Provide the [X, Y] coordinate of the cell's center where the given text is located.  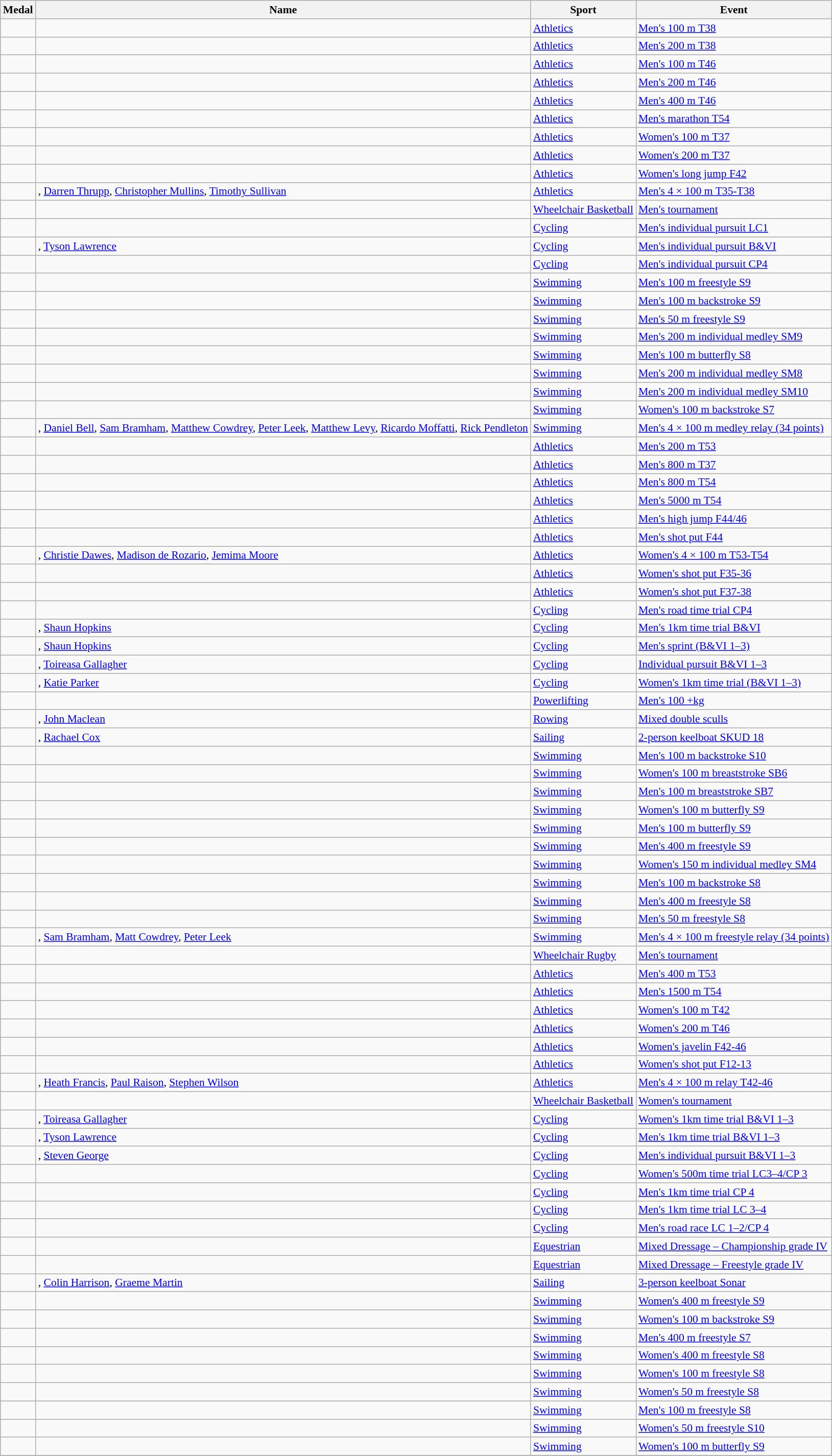
Men's 4 × 100 m freestyle relay (34 points) [733, 937]
Men's 100 m butterfly S9 [733, 828]
Women's 100 m T42 [733, 1010]
Name [283, 10]
, John Maclean [283, 719]
Women's 100 m freestyle S8 [733, 1374]
, Katie Parker [283, 683]
Medal [18, 10]
Men's road time trial CP4 [733, 610]
Mixed double sculls [733, 719]
Men's shot put F44 [733, 537]
Men's 100 m backstroke S8 [733, 883]
Women's shot put F37-38 [733, 592]
Women's 150 m individual medley SM4 [733, 865]
Men's marathon T54 [733, 119]
3-person keelboat Sonar [733, 1283]
Women's shot put F35-36 [733, 574]
, Steven George [283, 1156]
Men's 100 m freestyle S9 [733, 283]
Men's individual pursuit B&VI [733, 246]
Women's 200 m T46 [733, 1028]
Men's 400 m freestyle S8 [733, 901]
Men's 4 × 100 m medley relay (34 points) [733, 428]
Men's 100 m T38 [733, 28]
Women's 100 m backstroke S9 [733, 1319]
Wheelchair Rugby [583, 956]
Women's javelin F42-46 [733, 1047]
Powerlifting [583, 701]
Rowing [583, 719]
Men's 200 m individual medley SM9 [733, 337]
Men's 5000 m T54 [733, 501]
Men's 100 +kg [733, 701]
Men's 100 m backstroke S9 [733, 301]
Women's 200 m T37 [733, 155]
Men's 400 m T53 [733, 974]
Men's 400 m freestyle S7 [733, 1338]
Mixed Dressage – Freestyle grade IV [733, 1265]
Women's long jump F42 [733, 174]
Men's 4 × 100 m T35-T38 [733, 191]
Women's 400 m freestyle S9 [733, 1301]
Men's 800 m T54 [733, 482]
Men's 400 m T46 [733, 101]
Mixed Dressage – Championship grade IV [733, 1247]
Individual pursuit B&VI 1–3 [733, 665]
Men's sprint (B&VI 1–3) [733, 646]
Women's 400 m freestyle S8 [733, 1355]
Men's 50 m freestyle S8 [733, 919]
Men's 1km time trial B&VI [733, 628]
Women's 1km time trial B&VI 1–3 [733, 1119]
Men's individual pursuit B&VI 1–3 [733, 1156]
Women's 100 m T37 [733, 137]
Women's 50 m freestyle S10 [733, 1428]
Women's 1km time trial (B&VI 1–3) [733, 683]
Women's 4 × 100 m T53-T54 [733, 555]
Women's 50 m freestyle S8 [733, 1392]
Sport [583, 10]
Men's 100 m freestyle S8 [733, 1410]
Men's 1500 m T54 [733, 992]
Men's 200 m T38 [733, 46]
Event [733, 10]
Men's 4 × 100 m relay T42-46 [733, 1083]
Women's 100 m backstroke S7 [733, 410]
Men's 200 m individual medley SM10 [733, 392]
Men's 100 m T46 [733, 64]
, Colin Harrison, Graeme Martin [283, 1283]
Men's 100 m backstroke S10 [733, 756]
Women's 500m time trial LC3–4/CP 3 [733, 1174]
Men's 100 m butterfly S8 [733, 355]
Women's shot put F12-13 [733, 1064]
Men's 50 m freestyle S9 [733, 319]
Men's 1km time trial LC 3–4 [733, 1210]
Men's 200 m T53 [733, 446]
, Christie Dawes, Madison de Rozario, Jemima Moore [283, 555]
Men's individual pursuit CP4 [733, 264]
Men's 200 m individual medley SM8 [733, 374]
, Sam Bramham, Matt Cowdrey, Peter Leek [283, 937]
Men's individual pursuit LC1 [733, 228]
Men's road race LC 1–2/CP 4 [733, 1228]
Men's 800 m T37 [733, 465]
, Daniel Bell, Sam Bramham, Matthew Cowdrey, Peter Leek, Matthew Levy, Ricardo Moffatti, Rick Pendleton [283, 428]
Men's 200 m T46 [733, 83]
Men's 1km time trial CP 4 [733, 1192]
Women's tournament [733, 1101]
, Rachael Cox [283, 737]
, Heath Francis, Paul Raison, Stephen Wilson [283, 1083]
2-person keelboat SKUD 18 [733, 737]
Men's 1km time trial B&VI 1–3 [733, 1137]
, Darren Thrupp, Christopher Mullins, Timothy Sullivan [283, 191]
Men's 100 m breaststroke SB7 [733, 792]
Women's 100 m breaststroke SB6 [733, 773]
Men's high jump F44/46 [733, 519]
Men's 400 m freestyle S9 [733, 846]
